Find where the given text appears and provide that cell's center as [X, Y] coordinate. 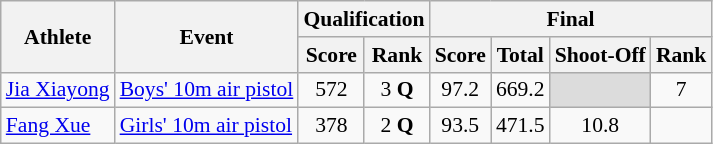
378 [331, 126]
572 [331, 90]
Qualification [364, 19]
3 Q [396, 90]
2 Q [396, 126]
Girls' 10m air pistol [207, 126]
Final [571, 19]
Athlete [58, 36]
Jia Xiayong [58, 90]
Fang Xue [58, 126]
7 [682, 90]
93.5 [460, 126]
669.2 [520, 90]
Shoot-Off [600, 55]
Total [520, 55]
97.2 [460, 90]
Event [207, 36]
10.8 [600, 126]
471.5 [520, 126]
Boys' 10m air pistol [207, 90]
